Determine the [x, y] coordinate at the center of the cell enclosing the given text.  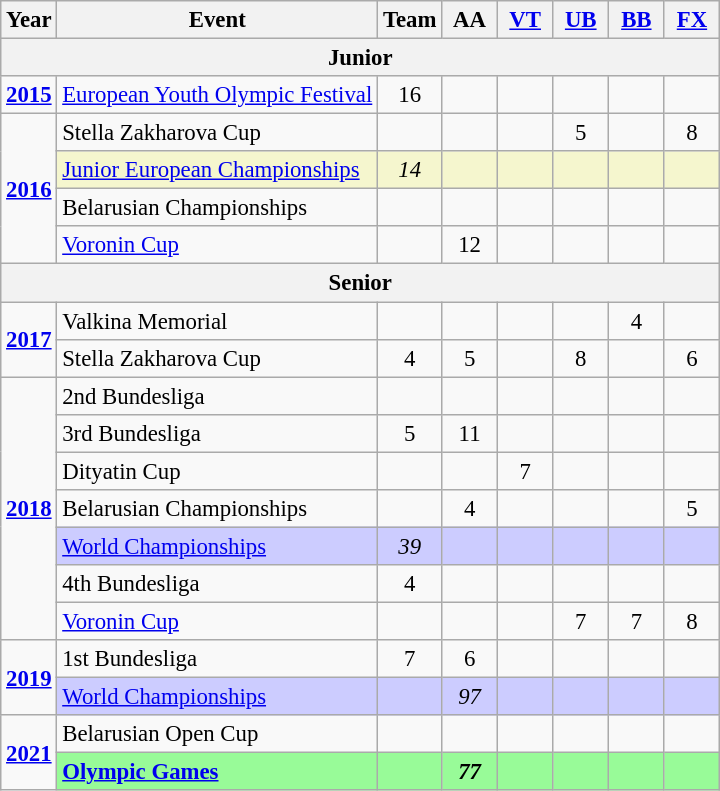
Team [410, 20]
4th Bundesliga [218, 584]
UB [581, 20]
Senior [360, 283]
AA [470, 20]
11 [470, 433]
97 [470, 697]
2nd Bundesliga [218, 396]
Olympic Games [218, 772]
16 [410, 95]
Junior [360, 58]
BB [637, 20]
Event [218, 20]
Belarusian Open Cup [218, 734]
2019 [29, 678]
Year [29, 20]
1st Bundesliga [218, 659]
2018 [29, 508]
2017 [29, 340]
3rd Bundesliga [218, 433]
Dityatin Cup [218, 471]
European Youth Olympic Festival [218, 95]
77 [470, 772]
2021 [29, 752]
39 [410, 546]
Junior European Championships [218, 170]
Valkina Memorial [218, 321]
FX [692, 20]
12 [470, 245]
2015 [29, 95]
VT [525, 20]
14 [410, 170]
2016 [29, 189]
